Output the [x, y] coordinate of the center of the cell containing the given text.  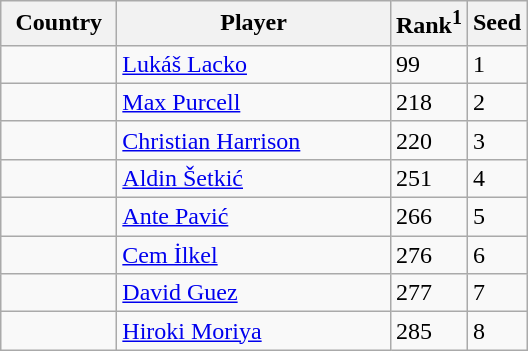
266 [428, 217]
277 [428, 293]
Max Purcell [254, 102]
Cem İlkel [254, 255]
Christian Harrison [254, 140]
Seed [496, 24]
2 [496, 102]
7 [496, 293]
99 [428, 64]
Ante Pavić [254, 217]
Aldin Šetkić [254, 178]
276 [428, 255]
1 [496, 64]
Player [254, 24]
220 [428, 140]
Rank1 [428, 24]
218 [428, 102]
3 [496, 140]
4 [496, 178]
8 [496, 331]
Hiroki Moriya [254, 331]
6 [496, 255]
5 [496, 217]
Lukáš Lacko [254, 64]
David Guez [254, 293]
Country [59, 24]
251 [428, 178]
285 [428, 331]
